Identify which cell holds the provided text, then report its (X, Y) central coordinate. 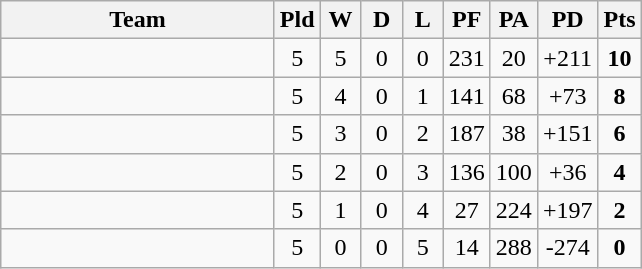
D (382, 20)
PD (568, 20)
L (422, 20)
+73 (568, 96)
8 (620, 96)
Pts (620, 20)
10 (620, 58)
38 (514, 134)
141 (466, 96)
Team (138, 20)
Pld (297, 20)
14 (466, 248)
288 (514, 248)
PF (466, 20)
+211 (568, 58)
20 (514, 58)
187 (466, 134)
27 (466, 210)
+36 (568, 172)
224 (514, 210)
PA (514, 20)
+151 (568, 134)
231 (466, 58)
68 (514, 96)
136 (466, 172)
-274 (568, 248)
+197 (568, 210)
100 (514, 172)
6 (620, 134)
W (340, 20)
